Extract the [x, y] coordinate from the center of the cell holding the provided text.  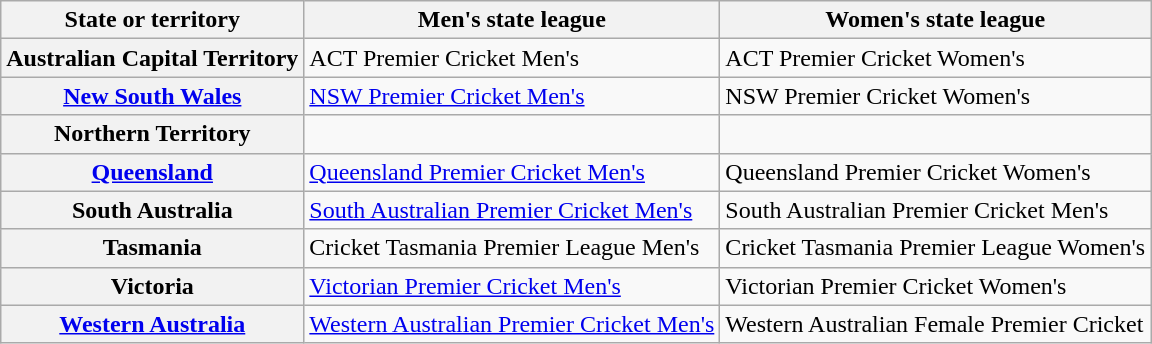
Victorian Premier Cricket Men's [512, 286]
Australian Capital Territory [152, 58]
NSW Premier Cricket Women's [936, 96]
Men's state league [512, 20]
ACT Premier Cricket Women's [936, 58]
Queensland [152, 172]
Queensland Premier Cricket Men's [512, 172]
Northern Territory [152, 134]
Women's state league [936, 20]
Victorian Premier Cricket Women's [936, 286]
Tasmania [152, 248]
Queensland Premier Cricket Women's [936, 172]
South Australia [152, 210]
State or territory [152, 20]
Cricket Tasmania Premier League Women's [936, 248]
NSW Premier Cricket Men's [512, 96]
New South Wales [152, 96]
Western Australian Premier Cricket Men's [512, 324]
ACT Premier Cricket Men's [512, 58]
Cricket Tasmania Premier League Men's [512, 248]
Western Australia [152, 324]
Western Australian Female Premier Cricket [936, 324]
Victoria [152, 286]
